Output the (x, y) coordinate of the center of the cell containing the given text.  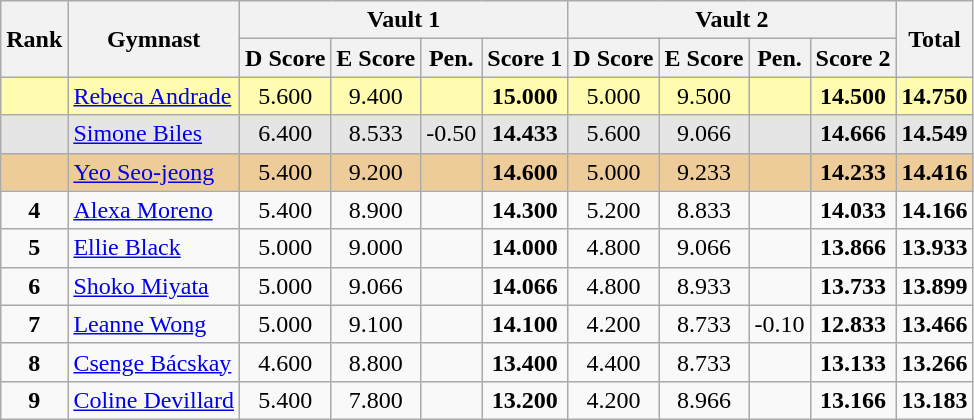
14.500 (853, 96)
Score 1 (525, 58)
9 (34, 400)
9.200 (376, 172)
15.000 (525, 96)
9.233 (704, 172)
Shoko Miyata (154, 286)
14.416 (934, 172)
-0.50 (452, 134)
Alexa Moreno (154, 210)
13.133 (853, 362)
5.200 (614, 210)
14.750 (934, 96)
9.100 (376, 324)
14.433 (525, 134)
4.600 (286, 362)
Vault 1 (404, 20)
8.966 (704, 400)
4 (34, 210)
8.533 (376, 134)
Coline Devillard (154, 400)
Simone Biles (154, 134)
13.933 (934, 248)
13.200 (525, 400)
6 (34, 286)
Gymnast (154, 39)
Rebeca Andrade (154, 96)
14.233 (853, 172)
Rank (34, 39)
13.266 (934, 362)
6.400 (286, 134)
9.000 (376, 248)
14.300 (525, 210)
14.666 (853, 134)
8.833 (704, 210)
13.899 (934, 286)
14.549 (934, 134)
9.400 (376, 96)
13.400 (525, 362)
13.466 (934, 324)
14.166 (934, 210)
14.000 (525, 248)
14.600 (525, 172)
7.800 (376, 400)
5 (34, 248)
Vault 2 (732, 20)
12.833 (853, 324)
13.166 (853, 400)
14.100 (525, 324)
13.183 (934, 400)
9.500 (704, 96)
Ellie Black (154, 248)
14.066 (525, 286)
8.900 (376, 210)
14.033 (853, 210)
Score 2 (853, 58)
4.400 (614, 362)
7 (34, 324)
Total (934, 39)
8 (34, 362)
8.800 (376, 362)
13.866 (853, 248)
-0.10 (780, 324)
Csenge Bácskay (154, 362)
Yeo Seo-jeong (154, 172)
8.933 (704, 286)
Leanne Wong (154, 324)
13.733 (853, 286)
